Detect which cell encompasses the target text, then output its (X, Y) center coordinate. 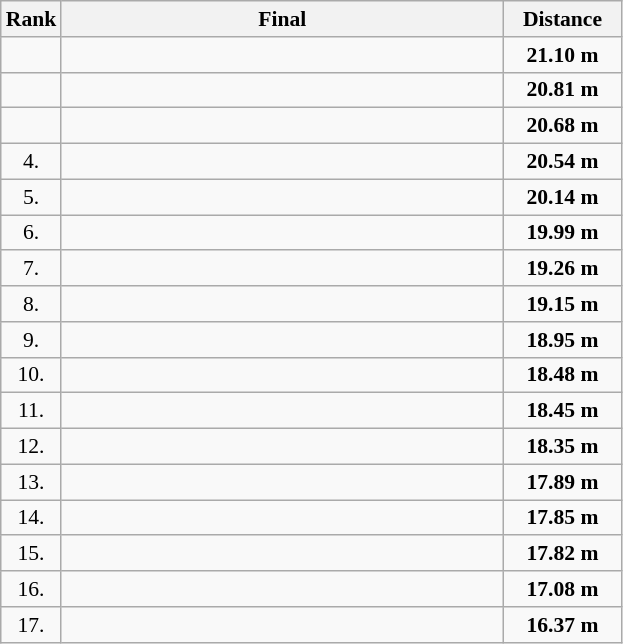
14. (32, 518)
4. (32, 162)
7. (32, 269)
11. (32, 411)
20.81 m (562, 90)
9. (32, 340)
18.48 m (562, 375)
Distance (562, 19)
5. (32, 197)
21.10 m (562, 55)
17.08 m (562, 589)
17.82 m (562, 554)
18.45 m (562, 411)
19.26 m (562, 269)
20.54 m (562, 162)
Final (282, 19)
17.85 m (562, 518)
17.89 m (562, 482)
16. (32, 589)
20.14 m (562, 197)
18.95 m (562, 340)
15. (32, 554)
18.35 m (562, 447)
16.37 m (562, 625)
10. (32, 375)
19.99 m (562, 233)
6. (32, 233)
12. (32, 447)
20.68 m (562, 126)
19.15 m (562, 304)
Rank (32, 19)
17. (32, 625)
8. (32, 304)
13. (32, 482)
